Detect which cell encompasses the target text, then output its (X, Y) center coordinate. 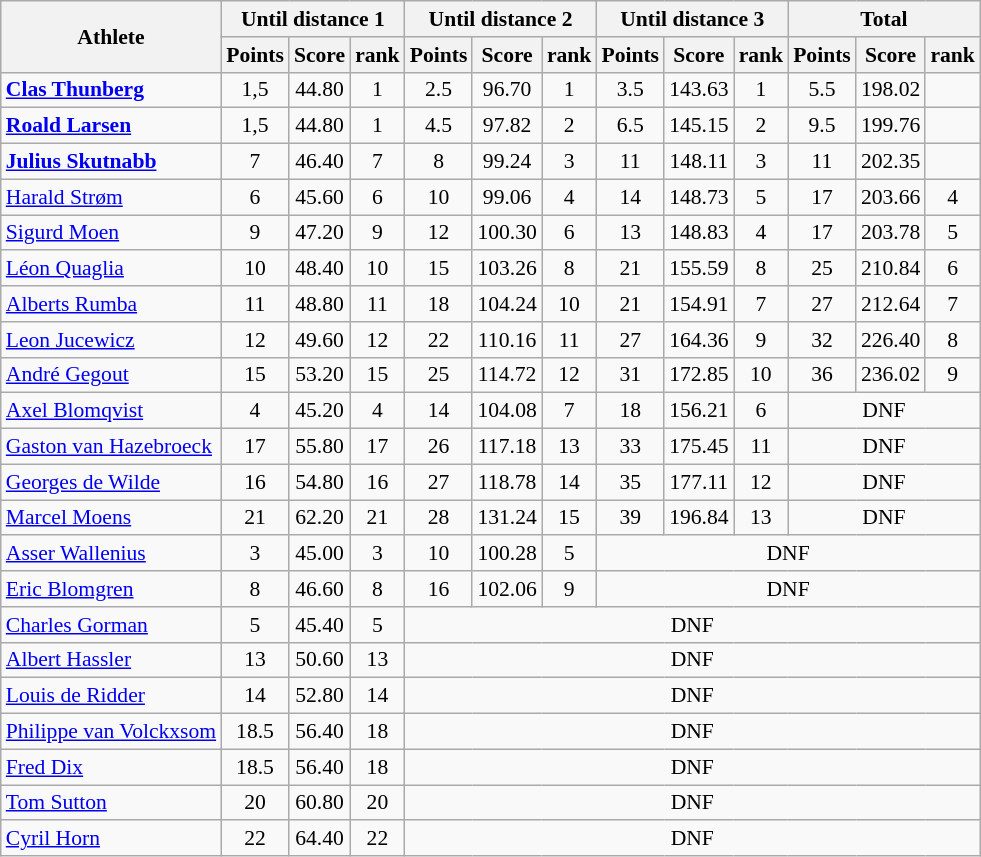
Leon Jucewicz (111, 340)
236.02 (890, 375)
100.28 (506, 554)
Louis de Ridder (111, 696)
48.40 (320, 269)
210.84 (890, 269)
32 (822, 340)
4.5 (439, 126)
47.20 (320, 233)
Alberts Rumba (111, 304)
Harald Strøm (111, 197)
99.06 (506, 197)
Axel Blomqvist (111, 411)
Eric Blomgren (111, 589)
Total (884, 19)
André Gegout (111, 375)
145.15 (698, 126)
Asser Wallenius (111, 554)
2.5 (439, 90)
175.45 (698, 447)
203.78 (890, 233)
100.30 (506, 233)
Until distance 1 (313, 19)
104.08 (506, 411)
202.35 (890, 162)
104.24 (506, 304)
35 (630, 482)
3.5 (630, 90)
53.20 (320, 375)
6.5 (630, 126)
199.76 (890, 126)
33 (630, 447)
164.36 (698, 340)
148.11 (698, 162)
99.24 (506, 162)
Tom Sutton (111, 803)
Gaston van Hazebroeck (111, 447)
28 (439, 518)
31 (630, 375)
172.85 (698, 375)
64.40 (320, 839)
212.64 (890, 304)
5.5 (822, 90)
Philippe van Volckxsom (111, 732)
177.11 (698, 482)
9.5 (822, 126)
46.60 (320, 589)
Charles Gorman (111, 625)
143.63 (698, 90)
102.06 (506, 589)
Athlete (111, 36)
117.18 (506, 447)
131.24 (506, 518)
97.82 (506, 126)
110.16 (506, 340)
Until distance 2 (501, 19)
Roald Larsen (111, 126)
49.60 (320, 340)
148.83 (698, 233)
226.40 (890, 340)
114.72 (506, 375)
Léon Quaglia (111, 269)
45.40 (320, 625)
52.80 (320, 696)
45.00 (320, 554)
154.91 (698, 304)
103.26 (506, 269)
Sigurd Moen (111, 233)
54.80 (320, 482)
Georges de Wilde (111, 482)
155.59 (698, 269)
Fred Dix (111, 767)
198.02 (890, 90)
156.21 (698, 411)
Cyril Horn (111, 839)
Clas Thunberg (111, 90)
96.70 (506, 90)
148.73 (698, 197)
118.78 (506, 482)
46.40 (320, 162)
36 (822, 375)
45.60 (320, 197)
Until distance 3 (692, 19)
39 (630, 518)
Marcel Moens (111, 518)
26 (439, 447)
55.80 (320, 447)
196.84 (698, 518)
203.66 (890, 197)
48.80 (320, 304)
Albert Hassler (111, 660)
45.20 (320, 411)
Julius Skutnabb (111, 162)
62.20 (320, 518)
50.60 (320, 660)
60.80 (320, 803)
